Return the [X, Y] coordinate for the center point of the cell that contains the specified text.  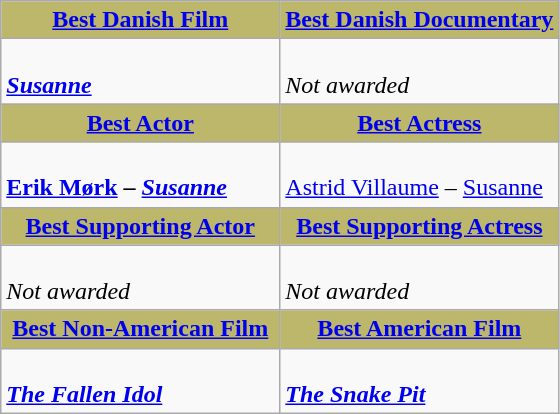
Best Non-American Film [140, 329]
Erik Mørk – Susanne [140, 174]
Best Supporting Actor [140, 226]
The Fallen Idol [140, 380]
Best Danish Documentary [420, 20]
Astrid Villaume – Susanne [420, 174]
Best Actress [420, 123]
Best Danish Film [140, 20]
Best American Film [420, 329]
Susanne [140, 72]
Best Supporting Actress [420, 226]
The Snake Pit [420, 380]
Best Actor [140, 123]
